Return [x, y] of the center of cell containing provided text 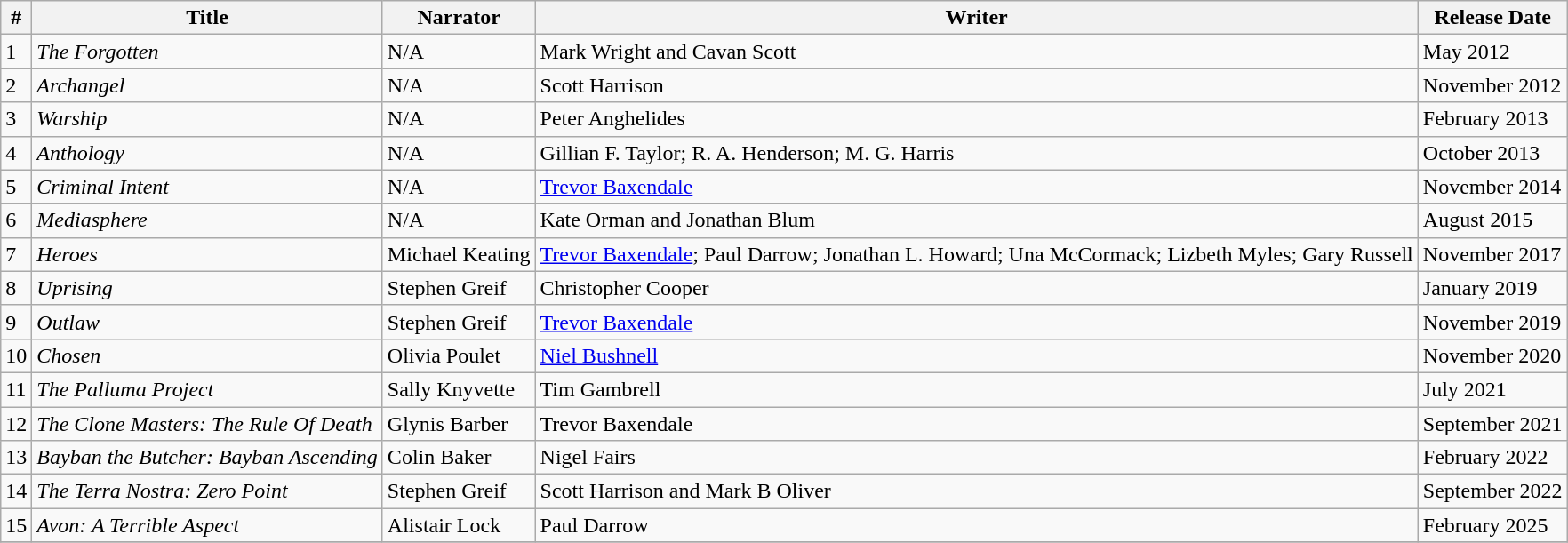
Writer [976, 18]
# [16, 18]
Bayban the Butcher: Bayban Ascending [208, 458]
Kate Orman and Jonathan Blum [976, 220]
Colin Baker [459, 458]
Sally Knyvette [459, 389]
Niel Bushnell [976, 355]
5 [16, 187]
10 [16, 355]
November 2014 [1492, 187]
July 2021 [1492, 389]
November 2017 [1492, 254]
January 2019 [1492, 288]
May 2012 [1492, 52]
Chosen [208, 355]
8 [16, 288]
14 [16, 491]
The Clone Masters: The Rule Of Death [208, 424]
October 2013 [1492, 153]
Narrator [459, 18]
February 2022 [1492, 458]
7 [16, 254]
Christopher Cooper [976, 288]
Nigel Fairs [976, 458]
1 [16, 52]
11 [16, 389]
Avon: A Terrible Aspect [208, 525]
6 [16, 220]
February 2025 [1492, 525]
Criminal Intent [208, 187]
Heroes [208, 254]
Alistair Lock [459, 525]
Paul Darrow [976, 525]
Olivia Poulet [459, 355]
Uprising [208, 288]
February 2013 [1492, 119]
The Forgotten [208, 52]
12 [16, 424]
November 2012 [1492, 85]
Peter Anghelides [976, 119]
3 [16, 119]
4 [16, 153]
Gillian F. Taylor; R. A. Henderson; M. G. Harris [976, 153]
November 2019 [1492, 322]
Mark Wright and Cavan Scott [976, 52]
September 2021 [1492, 424]
Scott Harrison [976, 85]
13 [16, 458]
Glynis Barber [459, 424]
15 [16, 525]
Archangel [208, 85]
2 [16, 85]
Title [208, 18]
Scott Harrison and Mark B Oliver [976, 491]
9 [16, 322]
Trevor Baxendale; Paul Darrow; Jonathan L. Howard; Una McCormack; Lizbeth Myles; Gary Russell [976, 254]
November 2020 [1492, 355]
Warship [208, 119]
Anthology [208, 153]
Mediasphere [208, 220]
Michael Keating [459, 254]
Release Date [1492, 18]
Outlaw [208, 322]
Tim Gambrell [976, 389]
August 2015 [1492, 220]
September 2022 [1492, 491]
The Palluma Project [208, 389]
The Terra Nostra: Zero Point [208, 491]
